Provide the (x, y) coordinate of the cell's center where the given text is located.  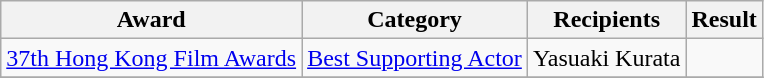
Best Supporting Actor (415, 58)
Recipients (606, 20)
Yasuaki Kurata (606, 58)
37th Hong Kong Film Awards (152, 58)
Award (152, 20)
Category (415, 20)
Result (724, 20)
